Identify which cell holds the provided text, then report its [x, y] central coordinate. 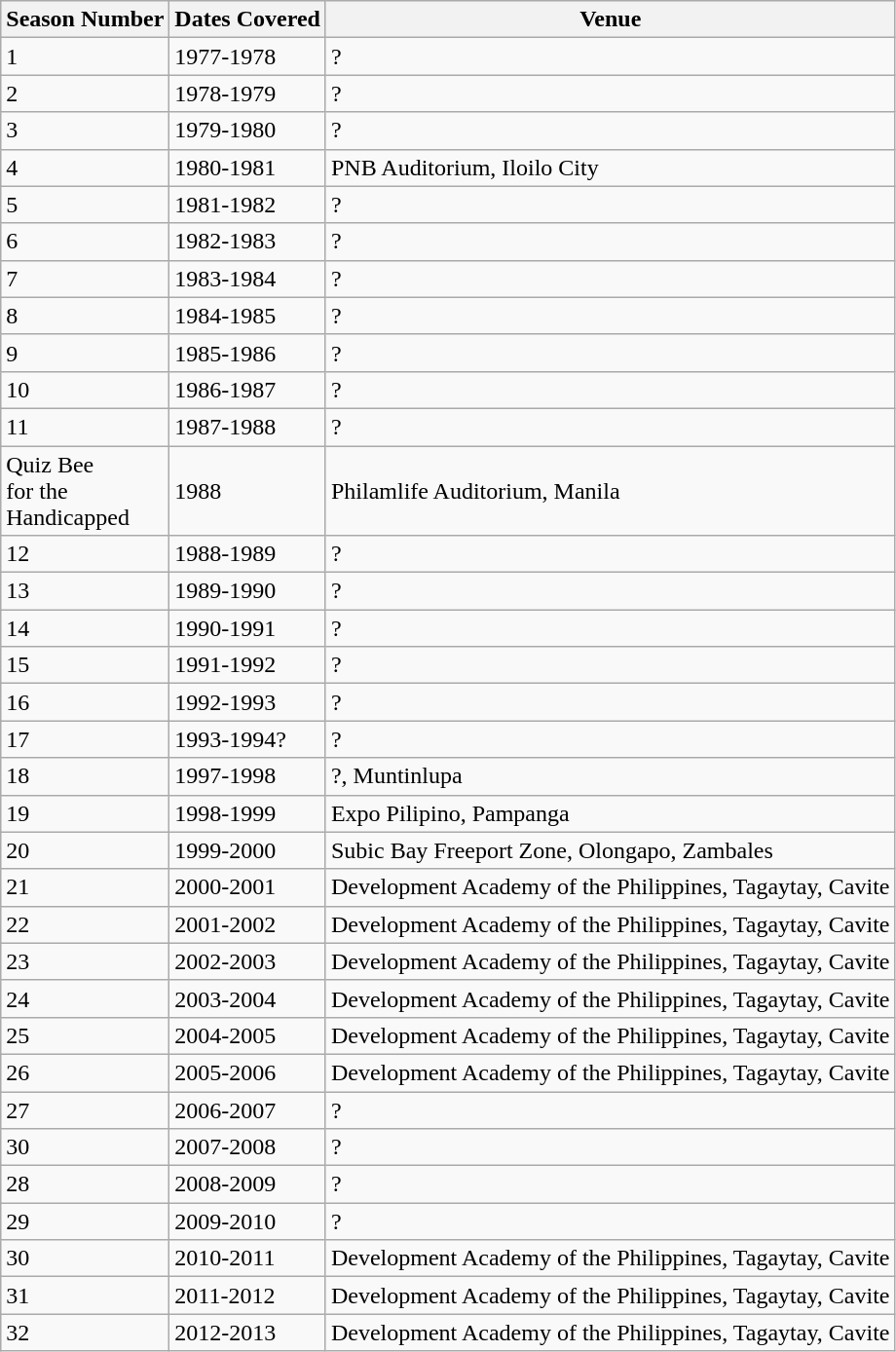
?, Muntinlupa [610, 776]
2010-2011 [247, 1258]
1997-1998 [247, 776]
1992-1993 [247, 702]
21 [86, 887]
22 [86, 924]
17 [86, 739]
1978-1979 [247, 94]
1987-1988 [247, 427]
2007-2008 [247, 1147]
Quiz Beefor theHandicapped [86, 491]
6 [86, 242]
3 [86, 131]
8 [86, 316]
1980-1981 [247, 168]
1990-1991 [247, 628]
2004-2005 [247, 1035]
2008-2009 [247, 1184]
1977-1978 [247, 56]
1988 [247, 491]
32 [86, 1333]
PNB Auditorium, Iloilo City [610, 168]
Season Number [86, 19]
25 [86, 1035]
2002-2003 [247, 961]
2009-2010 [247, 1221]
27 [86, 1109]
1 [86, 56]
2011-2012 [247, 1296]
5 [86, 205]
31 [86, 1296]
24 [86, 998]
Subic Bay Freeport Zone, Olongapo, Zambales [610, 850]
4 [86, 168]
2 [86, 94]
1984-1985 [247, 316]
Venue [610, 19]
1981-1982 [247, 205]
Expo Pilipino, Pampanga [610, 813]
Dates Covered [247, 19]
1985-1986 [247, 353]
1993-1994? [247, 739]
13 [86, 591]
1986-1987 [247, 390]
1999-2000 [247, 850]
1991-1992 [247, 665]
10 [86, 390]
11 [86, 427]
28 [86, 1184]
9 [86, 353]
2003-2004 [247, 998]
1998-1999 [247, 813]
Philamlife Auditorium, Manila [610, 491]
1979-1980 [247, 131]
14 [86, 628]
2012-2013 [247, 1333]
29 [86, 1221]
23 [86, 961]
2005-2006 [247, 1072]
12 [86, 554]
2001-2002 [247, 924]
2006-2007 [247, 1109]
1982-1983 [247, 242]
18 [86, 776]
7 [86, 279]
19 [86, 813]
1989-1990 [247, 591]
26 [86, 1072]
2000-2001 [247, 887]
1983-1984 [247, 279]
20 [86, 850]
16 [86, 702]
1988-1989 [247, 554]
15 [86, 665]
